Find where the given text appears and provide that cell's center as (x, y) coordinate. 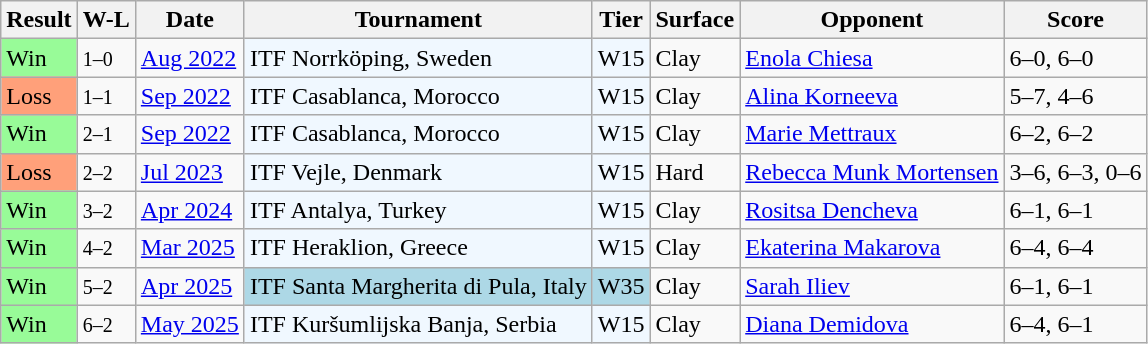
Result (39, 20)
Marie Mettraux (872, 134)
6–2 (106, 324)
5–2 (106, 286)
W35 (621, 286)
2–1 (106, 134)
6–0, 6–0 (1076, 58)
4–2 (106, 248)
Ekaterina Makarova (872, 248)
Rositsa Dencheva (872, 210)
2–2 (106, 172)
3–2 (106, 210)
3–6, 6–3, 0–6 (1076, 172)
ITF Vejle, Denmark (418, 172)
Diana Demidova (872, 324)
ITF Heraklion, Greece (418, 248)
1–0 (106, 58)
6–4, 6–1 (1076, 324)
ITF Kuršumlijska Banja, Serbia (418, 324)
1–1 (106, 96)
6–4, 6–4 (1076, 248)
ITF Santa Margherita di Pula, Italy (418, 286)
Sarah Iliev (872, 286)
Jul 2023 (190, 172)
Surface (695, 20)
ITF Norrköping, Sweden (418, 58)
Aug 2022 (190, 58)
5–7, 4–6 (1076, 96)
Hard (695, 172)
May 2025 (190, 324)
Date (190, 20)
ITF Antalya, Turkey (418, 210)
Tournament (418, 20)
Enola Chiesa (872, 58)
Tier (621, 20)
Alina Korneeva (872, 96)
W-L (106, 20)
Opponent (872, 20)
Apr 2024 (190, 210)
Rebecca Munk Mortensen (872, 172)
6–2, 6–2 (1076, 134)
Apr 2025 (190, 286)
Mar 2025 (190, 248)
Score (1076, 20)
